Locate the cell with the specified text and output its [X, Y] center coordinate. 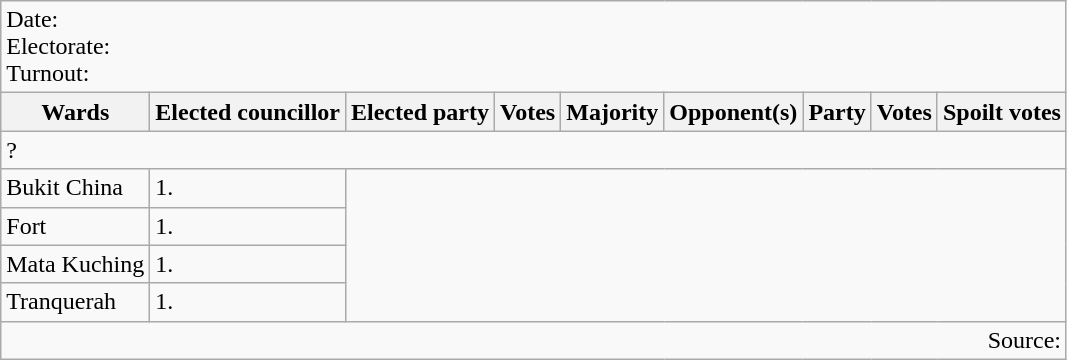
Mata Kuching [76, 264]
Party [837, 112]
Elected party [420, 112]
Elected councillor [248, 112]
Tranquerah [76, 302]
Wards [76, 112]
Spoilt votes [1002, 112]
Opponent(s) [734, 112]
? [534, 150]
Fort [76, 226]
Majority [612, 112]
Date: Electorate: Turnout: [534, 47]
Bukit China [76, 188]
Source: [534, 340]
